Find where the given text appears and provide that cell's center as [x, y] coordinate. 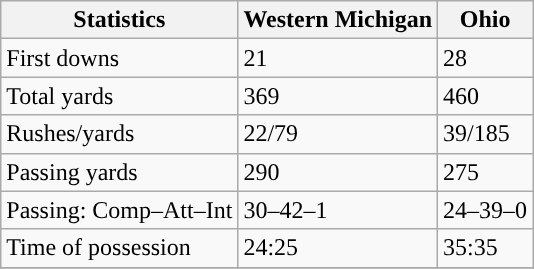
Passing yards [120, 172]
Time of possession [120, 248]
39/185 [486, 134]
Total yards [120, 96]
22/79 [338, 134]
28 [486, 58]
Ohio [486, 20]
290 [338, 172]
24–39–0 [486, 210]
21 [338, 58]
Western Michigan [338, 20]
24:25 [338, 248]
First downs [120, 58]
Rushes/yards [120, 134]
Passing: Comp–Att–Int [120, 210]
Statistics [120, 20]
369 [338, 96]
460 [486, 96]
275 [486, 172]
30–42–1 [338, 210]
35:35 [486, 248]
